Provide the (X, Y) coordinate of the cell's center where the given text is located.  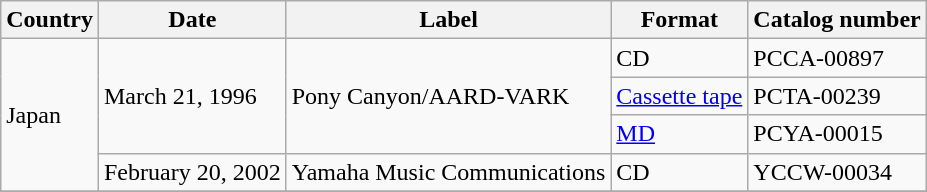
Date (192, 20)
Pony Canyon/AARD-VARK (448, 96)
Label (448, 20)
PCTA-00239 (837, 96)
March 21, 1996 (192, 96)
Japan (50, 115)
MD (680, 134)
Cassette tape (680, 96)
February 20, 2002 (192, 172)
Catalog number (837, 20)
PCYA-00015 (837, 134)
Format (680, 20)
Country (50, 20)
YCCW-00034 (837, 172)
PCCA-00897 (837, 58)
Yamaha Music Communications (448, 172)
